Output the [X, Y] coordinate of the center of the cell containing the given text.  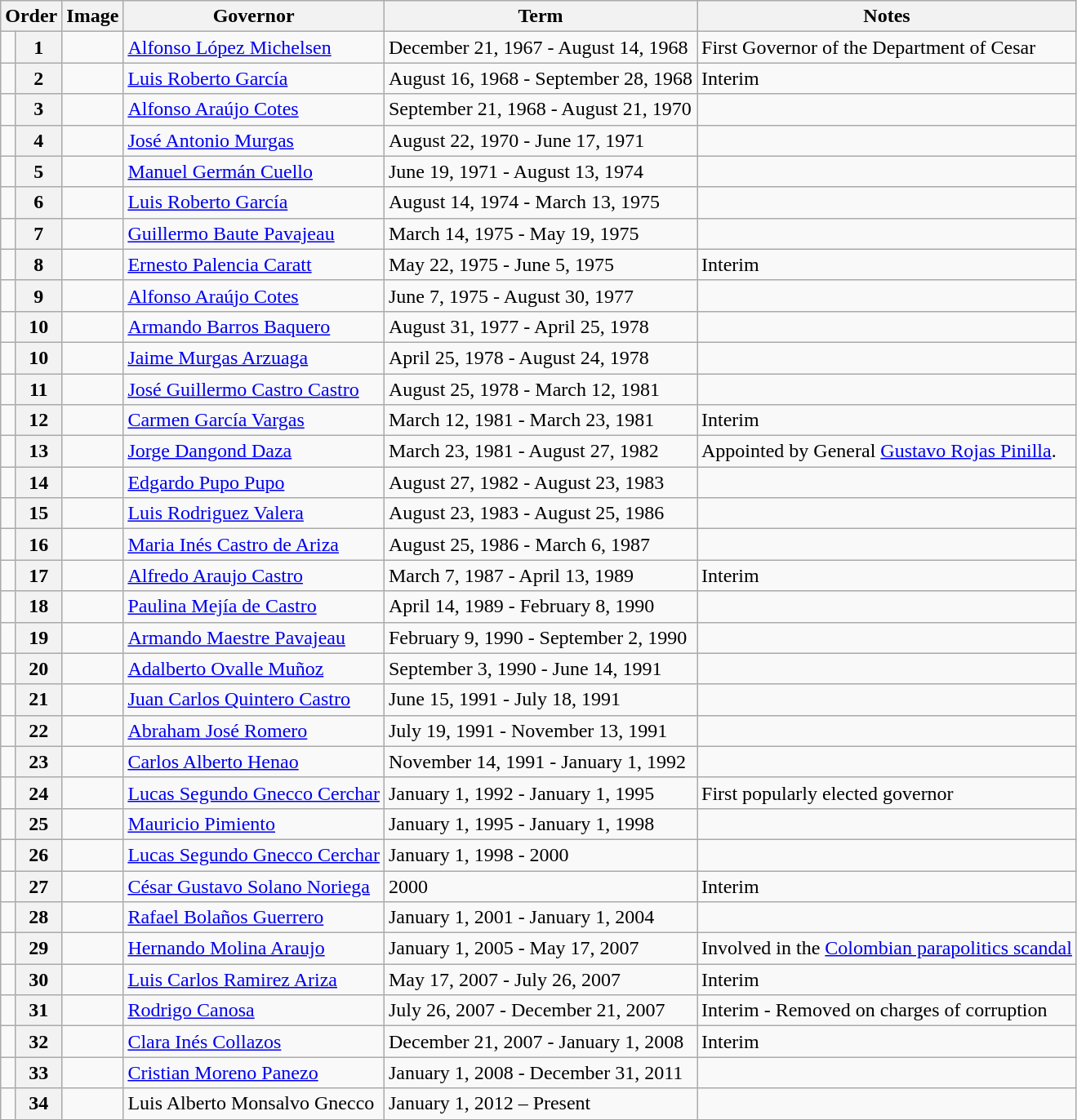
14 [39, 482]
5 [39, 171]
August 31, 1977 - April 25, 1978 [541, 327]
2 [39, 78]
Ernesto Palencia Caratt [254, 264]
8 [39, 264]
March 12, 1981 - March 23, 1981 [541, 420]
3 [39, 109]
January 1, 2005 - May 17, 2007 [541, 949]
Luis Carlos Ramirez Ariza [254, 980]
September 3, 1990 - June 14, 1991 [541, 669]
12 [39, 420]
January 1, 1992 - January 1, 1995 [541, 793]
Involved in the Colombian parapolitics scandal [887, 949]
Jaime Murgas Arzuaga [254, 358]
2000 [541, 886]
June 19, 1971 - August 13, 1974 [541, 171]
Edgardo Pupo Pupo [254, 482]
José Antonio Murgas [254, 140]
April 25, 1978 - August 24, 1978 [541, 358]
March 7, 1987 - April 13, 1989 [541, 576]
Cristian Moreno Panezo [254, 1073]
June 7, 1975 - August 30, 1977 [541, 296]
15 [39, 513]
Carlos Alberto Henao [254, 762]
Juan Carlos Quintero Castro [254, 700]
May 22, 1975 - June 5, 1975 [541, 264]
24 [39, 793]
Luis Rodriguez Valera [254, 513]
Guillermo Baute Pavajeau [254, 233]
33 [39, 1073]
Armando Maestre Pavajeau [254, 638]
Mauricio Pimiento [254, 824]
January 1, 1998 - 2000 [541, 855]
Term [541, 16]
Luis Alberto Monsalvo Gnecco [254, 1104]
6 [39, 202]
January 1, 2012 – Present [541, 1104]
July 26, 2007 - December 21, 2007 [541, 1011]
11 [39, 389]
Hernando Molina Araujo [254, 949]
25 [39, 824]
30 [39, 980]
Notes [887, 16]
16 [39, 544]
Abraham José Romero [254, 731]
August 16, 1968 - September 28, 1968 [541, 78]
Maria Inés Castro de Ariza [254, 544]
August 22, 1970 - June 17, 1971 [541, 140]
28 [39, 918]
First popularly elected governor [887, 793]
May 17, 2007 - July 26, 2007 [541, 980]
August 23, 1983 - August 25, 1986 [541, 513]
Alfredo Araujo Castro [254, 576]
Interim - Removed on charges of corruption [887, 1011]
December 21, 1967 - August 14, 1968 [541, 47]
7 [39, 233]
July 19, 1991 - November 13, 1991 [541, 731]
August 27, 1982 - August 23, 1983 [541, 482]
January 1, 1995 - January 1, 1998 [541, 824]
Manuel Germán Cuello [254, 171]
February 9, 1990 - September 2, 1990 [541, 638]
26 [39, 855]
First Governor of the Department of Cesar [887, 47]
1 [39, 47]
Rodrigo Canosa [254, 1011]
Paulina Mejía de Castro [254, 607]
José Guillermo Castro Castro [254, 389]
Alfonso López Michelsen [254, 47]
César Gustavo Solano Noriega [254, 886]
April 14, 1989 - February 8, 1990 [541, 607]
Rafael Bolaños Guerrero [254, 918]
27 [39, 886]
20 [39, 669]
Jorge Dangond Daza [254, 451]
23 [39, 762]
November 14, 1991 - January 1, 1992 [541, 762]
29 [39, 949]
17 [39, 576]
Governor [254, 16]
March 23, 1981 - August 27, 1982 [541, 451]
Appointed by General Gustavo Rojas Pinilla. [887, 451]
June 15, 1991 - July 18, 1991 [541, 700]
January 1, 2008 - December 31, 2011 [541, 1073]
September 21, 1968 - August 21, 1970 [541, 109]
August 14, 1974 - March 13, 1975 [541, 202]
22 [39, 731]
18 [39, 607]
Image [93, 16]
4 [39, 140]
Order [31, 16]
Clara Inés Collazos [254, 1042]
March 14, 1975 - May 19, 1975 [541, 233]
January 1, 2001 - January 1, 2004 [541, 918]
August 25, 1978 - March 12, 1981 [541, 389]
31 [39, 1011]
August 25, 1986 - March 6, 1987 [541, 544]
December 21, 2007 - January 1, 2008 [541, 1042]
Adalberto Ovalle Muñoz [254, 669]
19 [39, 638]
Armando Barros Baquero [254, 327]
32 [39, 1042]
21 [39, 700]
Carmen García Vargas [254, 420]
13 [39, 451]
34 [39, 1104]
9 [39, 296]
